Extract the (x, y) coordinate from the center of the cell holding the provided text.  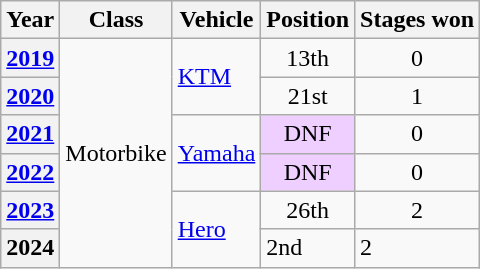
2019 (30, 58)
Stages won (418, 20)
Yamaha (216, 153)
KTM (216, 77)
Hero (216, 229)
2020 (30, 96)
13th (308, 58)
Motorbike (116, 153)
Vehicle (216, 20)
Year (30, 20)
26th (308, 210)
1 (418, 96)
21st (308, 96)
2021 (30, 134)
2024 (30, 248)
Position (308, 20)
2023 (30, 210)
2022 (30, 172)
Class (116, 20)
2nd (308, 248)
